Search for the cell housing the specified text and yield its (x, y) center coordinate. 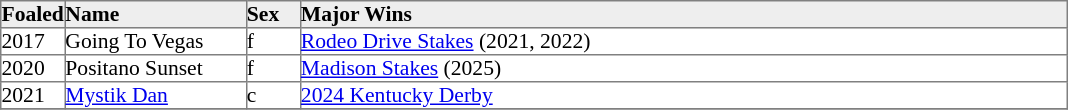
2020 (33, 68)
2017 (33, 42)
2021 (33, 96)
c (273, 96)
Rodeo Drive Stakes (2021, 2022) (683, 42)
Foaled (33, 14)
Going To Vegas (156, 42)
Major Wins (683, 14)
Madison Stakes (2025) (683, 68)
2024 Kentucky Derby (683, 96)
Sex (273, 14)
Positano Sunset (156, 68)
Mystik Dan (156, 96)
Name (156, 14)
